Find where the given text appears and provide that cell's center as (X, Y) coordinate. 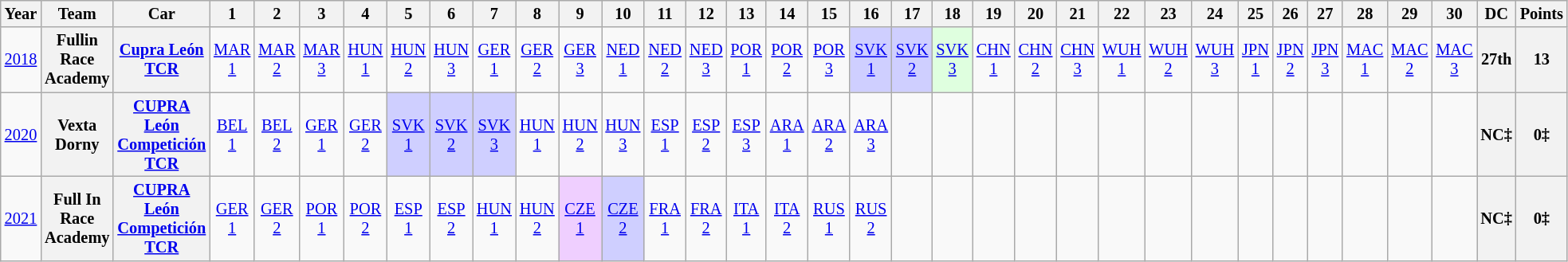
10 (623, 14)
24 (1215, 14)
WUH2 (1168, 60)
CZE2 (623, 218)
2021 (21, 218)
20 (1036, 14)
17 (912, 14)
MAC3 (1454, 60)
21 (1078, 14)
15 (829, 14)
MAC2 (1409, 60)
CHN2 (1036, 60)
JPN1 (1256, 60)
8 (537, 14)
25 (1256, 14)
NED1 (623, 60)
ITA2 (788, 218)
CHN1 (993, 60)
14 (788, 14)
26 (1291, 14)
MAC1 (1365, 60)
27 (1325, 14)
9 (580, 14)
2020 (21, 135)
FRA2 (706, 218)
ARA2 (829, 135)
Year (21, 14)
22 (1122, 14)
ITA1 (746, 218)
16 (870, 14)
1 (232, 14)
2 (277, 14)
28 (1365, 14)
4 (365, 14)
18 (952, 14)
29 (1409, 14)
FRA1 (665, 218)
5 (408, 14)
30 (1454, 14)
Fullin Race Academy (77, 60)
POR3 (829, 60)
Car (161, 14)
ARA1 (788, 135)
Vexta Dorny (77, 135)
BEL2 (277, 135)
RUS2 (870, 218)
CHN3 (1078, 60)
MAR1 (232, 60)
6 (451, 14)
BEL1 (232, 135)
2018 (21, 60)
MAR3 (321, 60)
11 (665, 14)
19 (993, 14)
MAR2 (277, 60)
GER3 (580, 60)
23 (1168, 14)
WUH3 (1215, 60)
Team (77, 14)
CZE1 (580, 218)
NED3 (706, 60)
12 (706, 14)
ARA3 (870, 135)
7 (494, 14)
JPN3 (1325, 60)
Cupra León TCR (161, 60)
Full In Race Academy (77, 218)
JPN2 (1291, 60)
ESP3 (746, 135)
NED2 (665, 60)
RUS1 (829, 218)
3 (321, 14)
Points (1542, 14)
27th (1495, 60)
WUH1 (1122, 60)
DC (1495, 14)
